Scan for the cell matching the given text and deliver its [x, y] coordinate at center. 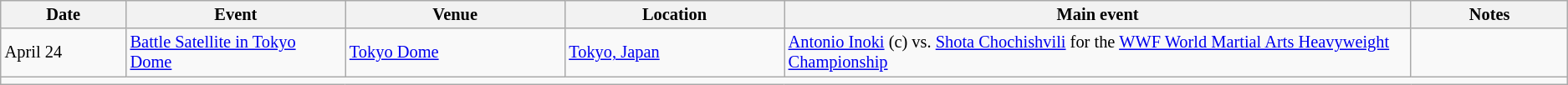
April 24 [64, 52]
Notes [1489, 14]
Event [236, 14]
Tokyo Dome [455, 52]
Battle Satellite in Tokyo Dome [236, 52]
Main event [1098, 14]
Antonio Inoki (c) vs. Shota Chochishvili for the WWF World Martial Arts Heavyweight Championship [1098, 52]
Location [674, 14]
Venue [455, 14]
Tokyo, Japan [674, 52]
Date [64, 14]
